Output the [x, y] coordinate of the center of the cell containing the given text.  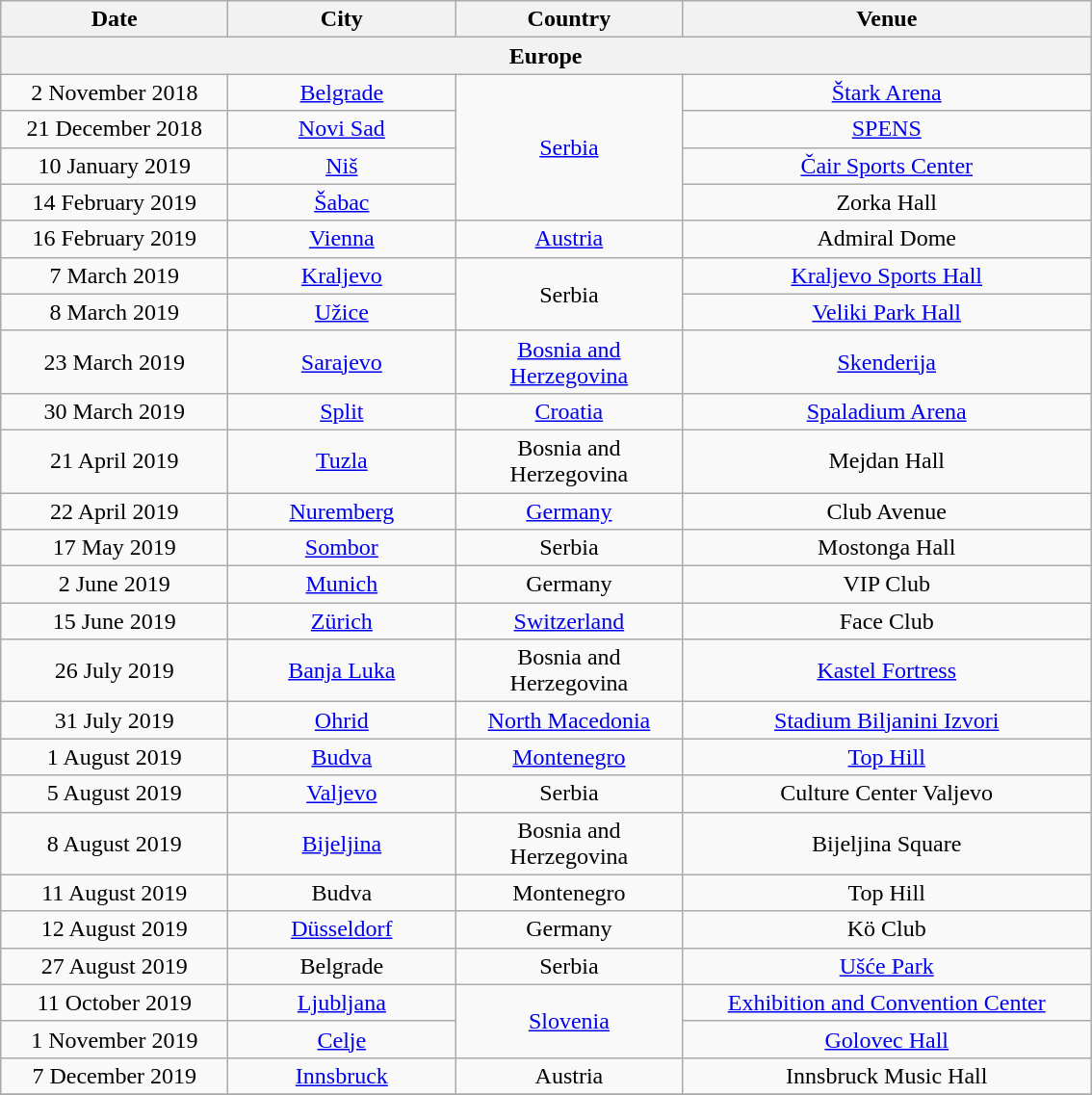
Šabac [342, 202]
Banja Luka [342, 670]
14 February 2019 [115, 202]
Celje [342, 1039]
Ljubljana [342, 1003]
21 December 2018 [115, 129]
Spaladium Arena [887, 411]
Golovec Hall [887, 1039]
Skenderija [887, 362]
11 October 2019 [115, 1003]
2 June 2019 [115, 585]
Switzerland [569, 621]
Ohrid [342, 720]
Munich [342, 585]
Mostonga Hall [887, 548]
5 August 2019 [115, 794]
Europe [546, 56]
Bijeljina [342, 844]
Tuzla [342, 460]
Ušće Park [887, 966]
Exhibition and Convention Center [887, 1003]
31 July 2019 [115, 720]
7 March 2019 [115, 275]
11 August 2019 [115, 893]
Zorka Hall [887, 202]
Admiral Dome [887, 239]
North Macedonia [569, 720]
15 June 2019 [115, 621]
Štark Arena [887, 92]
1 November 2019 [115, 1039]
Zürich [342, 621]
17 May 2019 [115, 548]
27 August 2019 [115, 966]
2 November 2018 [115, 92]
16 February 2019 [115, 239]
26 July 2019 [115, 670]
Club Avenue [887, 511]
Nuremberg [342, 511]
City [342, 19]
Niš [342, 166]
Slovenia [569, 1021]
Split [342, 411]
Novi Sad [342, 129]
Sombor [342, 548]
Užice [342, 312]
22 April 2019 [115, 511]
7 December 2019 [115, 1076]
Sarajevo [342, 362]
Kastel Fortress [887, 670]
Valjevo [342, 794]
Country [569, 19]
SPENS [887, 129]
21 April 2019 [115, 460]
8 March 2019 [115, 312]
VIP Club [887, 585]
Mejdan Hall [887, 460]
Face Club [887, 621]
Düsseldorf [342, 929]
8 August 2019 [115, 844]
Stadium Biljanini Izvori [887, 720]
23 March 2019 [115, 362]
Croatia [569, 411]
Kraljevo Sports Hall [887, 275]
30 March 2019 [115, 411]
12 August 2019 [115, 929]
Bijeljina Square [887, 844]
Čair Sports Center [887, 166]
Innsbruck [342, 1076]
Innsbruck Music Hall [887, 1076]
Culture Center Valjevo [887, 794]
1 August 2019 [115, 757]
10 January 2019 [115, 166]
Venue [887, 19]
Vienna [342, 239]
Date [115, 19]
Kö Club [887, 929]
Kraljevo [342, 275]
Veliki Park Hall [887, 312]
